Return the (x, y) coordinate for the center point of the cell that contains the specified text.  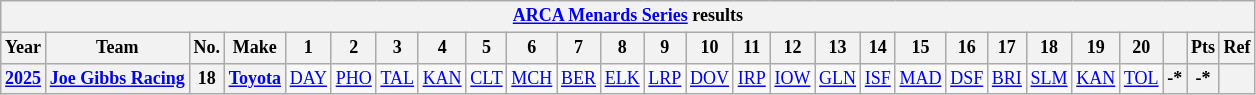
TOL (1142, 78)
MAD (920, 78)
3 (397, 48)
No. (206, 48)
16 (967, 48)
Team (117, 48)
5 (486, 48)
13 (838, 48)
8 (622, 48)
Year (24, 48)
14 (878, 48)
MCH (532, 78)
17 (1008, 48)
2025 (24, 78)
6 (532, 48)
19 (1096, 48)
CLT (486, 78)
SLM (1049, 78)
ARCA Menards Series results (628, 16)
7 (579, 48)
10 (710, 48)
GLN (838, 78)
11 (752, 48)
TAL (397, 78)
DAY (308, 78)
1 (308, 48)
15 (920, 48)
IOW (792, 78)
ELK (622, 78)
2 (354, 48)
DOV (710, 78)
Pts (1204, 48)
Joe Gibbs Racing (117, 78)
BRI (1008, 78)
LRP (665, 78)
4 (442, 48)
12 (792, 48)
IRP (752, 78)
9 (665, 48)
DSF (967, 78)
PHO (354, 78)
Ref (1237, 48)
Make (254, 48)
BER (579, 78)
ISF (878, 78)
Toyota (254, 78)
20 (1142, 48)
